Find where the given text appears and provide that cell's center as (x, y) coordinate. 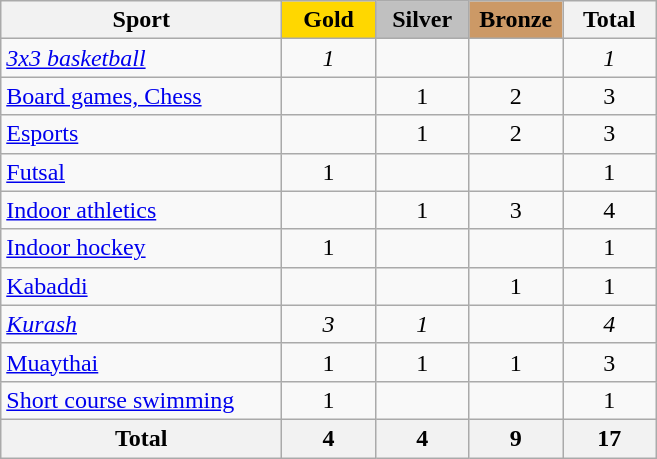
9 (516, 438)
Silver (422, 20)
Board games, Chess (142, 96)
Esports (142, 134)
Short course swimming (142, 400)
Indoor athletics (142, 210)
Indoor hockey (142, 248)
Futsal (142, 172)
Gold (329, 20)
Bronze (516, 20)
Kurash (142, 324)
Kabaddi (142, 286)
17 (609, 438)
Muaythai (142, 362)
Sport (142, 20)
3x3 basketball (142, 58)
